Identify which cell holds the provided text, then report its [x, y] central coordinate. 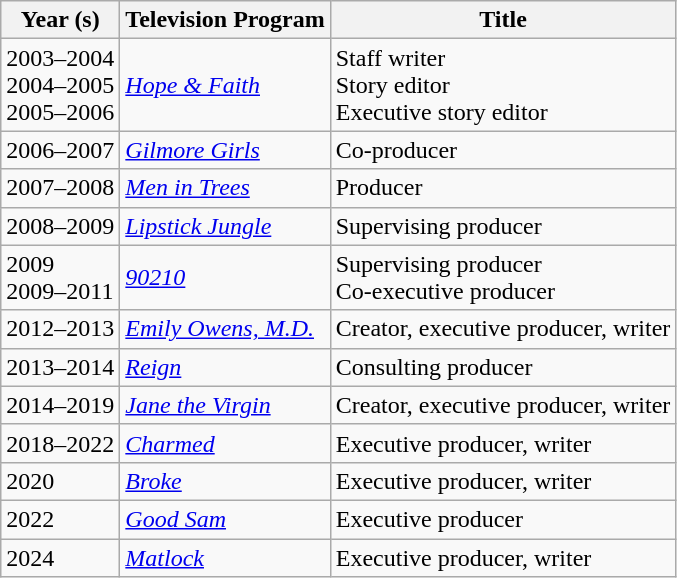
2012–2013 [60, 329]
Emily Owens, M.D. [225, 329]
Broke [225, 481]
Television Program [225, 20]
Executive producer [503, 519]
90210 [225, 278]
Staff writerStory editorExecutive story editor [503, 85]
Matlock [225, 557]
2013–2014 [60, 367]
Charmed [225, 443]
Lipstick Jungle [225, 226]
Year (s) [60, 20]
2008–2009 [60, 226]
Co-producer [503, 150]
Consulting producer [503, 367]
Gilmore Girls [225, 150]
Good Sam [225, 519]
Supervising producerCo-executive producer [503, 278]
2020 [60, 481]
Producer [503, 188]
Title [503, 20]
Supervising producer [503, 226]
2006–2007 [60, 150]
Reign [225, 367]
Hope & Faith [225, 85]
20092009–2011 [60, 278]
2014–2019 [60, 405]
2007–2008 [60, 188]
2022 [60, 519]
2003–20042004–20052005–2006 [60, 85]
Jane the Virgin [225, 405]
2018–2022 [60, 443]
Men in Trees [225, 188]
2024 [60, 557]
